Output the [X, Y] coordinate of the center of the cell containing the given text.  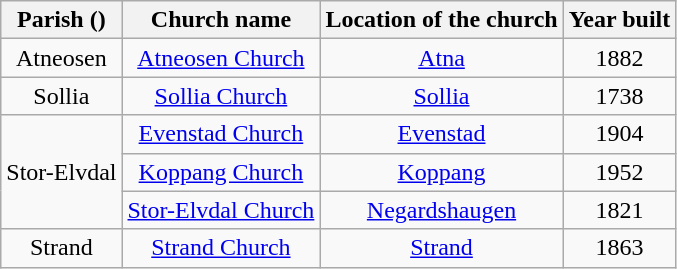
Koppang [442, 172]
Parish () [62, 20]
Stor-Elvdal [62, 172]
1882 [620, 58]
Year built [620, 20]
1952 [620, 172]
Atna [442, 58]
Church name [221, 20]
1904 [620, 134]
Stor-Elvdal Church [221, 210]
Negardshaugen [442, 210]
Atneosen [62, 58]
Evenstad [442, 134]
1821 [620, 210]
Evenstad Church [221, 134]
Koppang Church [221, 172]
Sollia Church [221, 96]
Atneosen Church [221, 58]
Strand Church [221, 248]
1738 [620, 96]
1863 [620, 248]
Location of the church [442, 20]
